Provide the [x, y] coordinate of the cell's center where the given text is located.  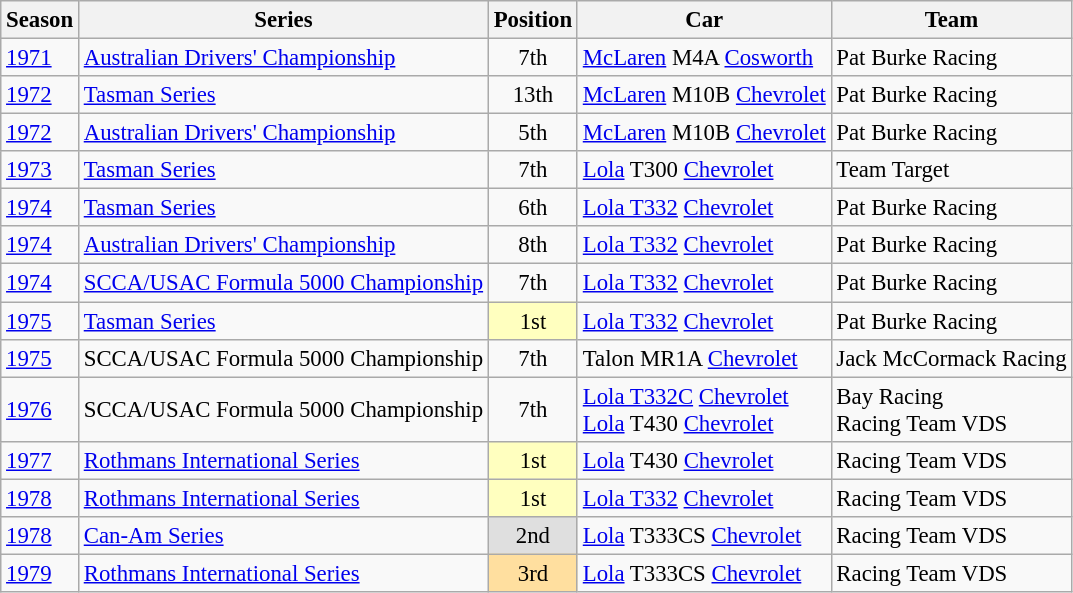
13th [532, 95]
Car [704, 20]
Lola T332C ChevroletLola T430 Chevrolet [704, 410]
Can-Am Series [283, 536]
McLaren M4A Cosworth [704, 58]
2nd [532, 536]
Position [532, 20]
1979 [40, 573]
Jack McCormack Racing [952, 358]
Series [283, 20]
Team Target [952, 170]
Lola T300 Chevrolet [704, 170]
Team [952, 20]
Season [40, 20]
1977 [40, 460]
Bay Racing Racing Team VDS [952, 410]
5th [532, 133]
6th [532, 208]
1973 [40, 170]
Talon MR1A Chevrolet [704, 358]
Lola T430 Chevrolet [704, 460]
1971 [40, 58]
1976 [40, 410]
3rd [532, 573]
8th [532, 245]
